Determine the [X, Y] coordinate at the center of the cell enclosing the given text.  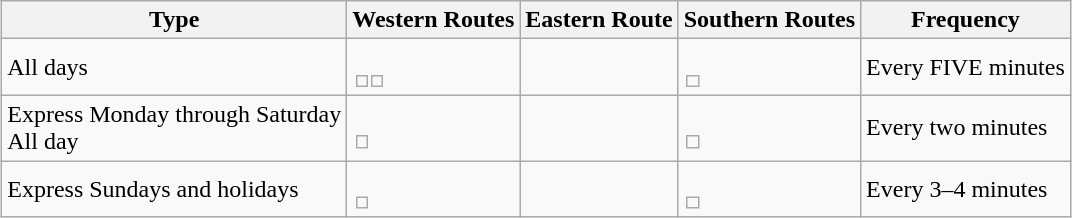
All days [174, 68]
Frequency [966, 20]
Every FIVE minutes [966, 68]
Eastern Route [599, 20]
Western Routes [434, 20]
Type [174, 20]
Southern Routes [769, 20]
Every two minutes [966, 128]
Express Monday through SaturdayAll day [174, 128]
Every 3–4 minutes [966, 188]
Express Sundays and holidays [174, 188]
